Identify which cell holds the provided text, then report its [X, Y] central coordinate. 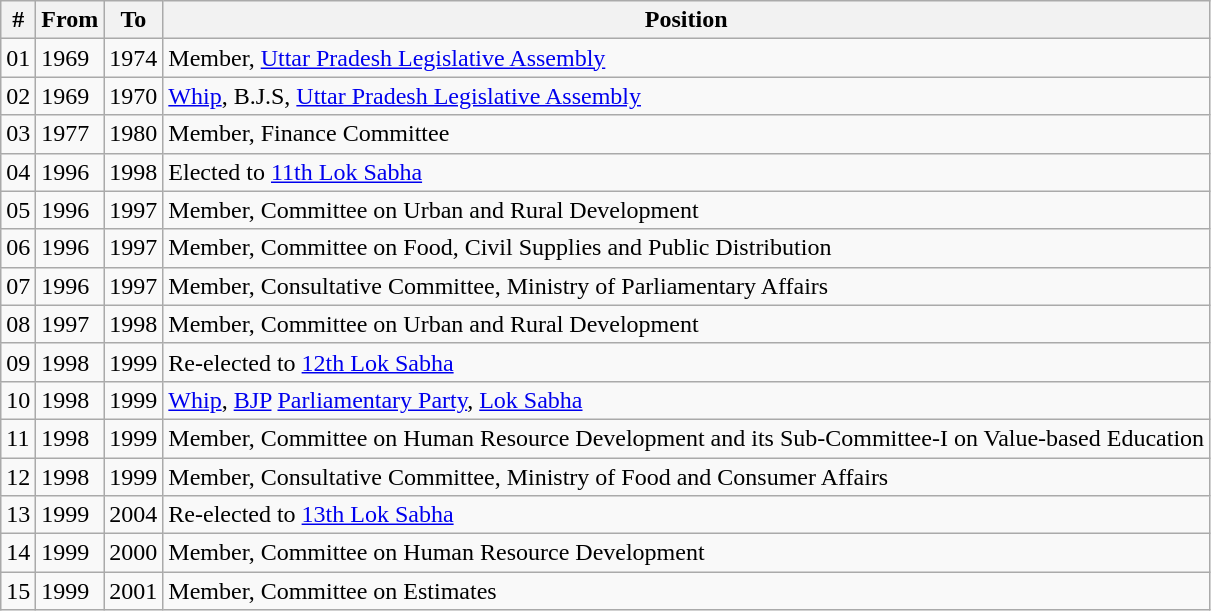
Member, Committee on Human Resource Development and its Sub-Committee-I on Value-based Education [686, 438]
Member, Uttar Pradesh Legislative Assembly [686, 58]
13 [18, 515]
2001 [134, 591]
11 [18, 438]
09 [18, 362]
Whip, BJP Parliamentary Party, Lok Sabha [686, 400]
01 [18, 58]
03 [18, 134]
Member, Committee on Human Resource Development [686, 553]
1980 [134, 134]
Re-elected to 12th Lok Sabha [686, 362]
02 [18, 96]
Whip, B.J.S, Uttar Pradesh Legislative Assembly [686, 96]
10 [18, 400]
Member, Consultative Committee, Ministry of Parliamentary Affairs [686, 286]
2000 [134, 553]
1970 [134, 96]
Member, Committee on Food, Civil Supplies and Public Distribution [686, 248]
Member, Finance Committee [686, 134]
2004 [134, 515]
04 [18, 172]
Position [686, 20]
Elected to 11th Lok Sabha [686, 172]
# [18, 20]
1974 [134, 58]
Member, Committee on Estimates [686, 591]
1977 [70, 134]
05 [18, 210]
08 [18, 324]
Re-elected to 13th Lok Sabha [686, 515]
14 [18, 553]
To [134, 20]
07 [18, 286]
12 [18, 477]
Member, Consultative Committee, Ministry of Food and Consumer Affairs [686, 477]
From [70, 20]
06 [18, 248]
15 [18, 591]
